Find where the given text appears and provide that cell's center as [x, y] coordinate. 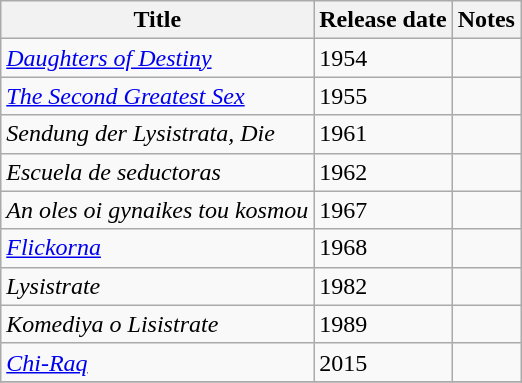
1968 [383, 248]
1954 [383, 58]
Lysistrate [158, 286]
Release date [383, 20]
2015 [383, 362]
The Second Greatest Sex [158, 96]
1967 [383, 210]
1982 [383, 286]
Daughters of Destiny [158, 58]
1989 [383, 324]
Title [158, 20]
Chi-Raq [158, 362]
1962 [383, 172]
Notes [486, 20]
1961 [383, 134]
An oles oi gynaikes tou kosmou [158, 210]
Komediya o Lisistrate [158, 324]
Escuela de seductoras [158, 172]
Sendung der Lysistrata, Die [158, 134]
1955 [383, 96]
Flickorna [158, 248]
